Locate the cell with the specified text and output its [x, y] center coordinate. 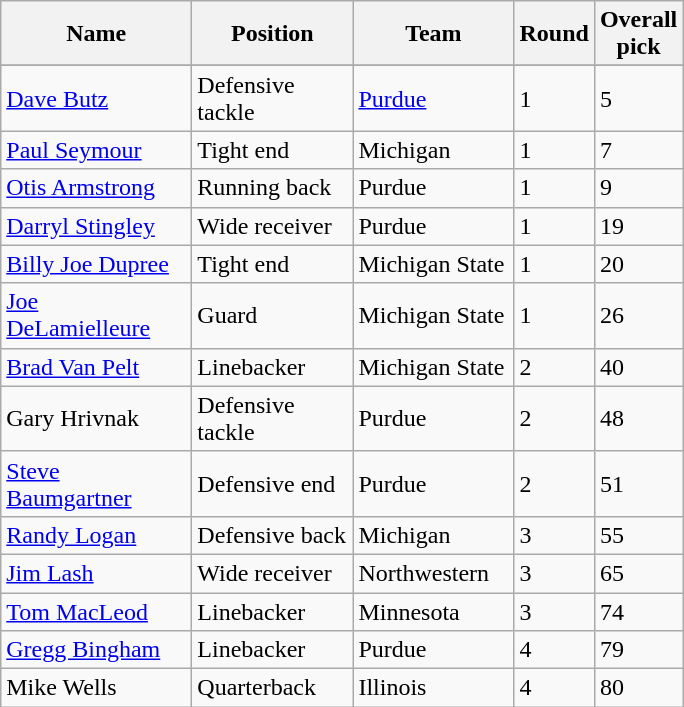
74 [638, 611]
Gregg Bingham [96, 650]
Dave Butz [96, 98]
55 [638, 535]
48 [638, 418]
Jim Lash [96, 573]
Minnesota [434, 611]
51 [638, 484]
26 [638, 316]
Gary Hrivnak [96, 418]
Running back [272, 188]
79 [638, 650]
Position [272, 34]
Name [96, 34]
Guard [272, 316]
Overall pick [638, 34]
Otis Armstrong [96, 188]
7 [638, 150]
Illinois [434, 688]
Billy Joe Dupree [96, 264]
Defensive end [272, 484]
20 [638, 264]
80 [638, 688]
19 [638, 226]
Round [554, 34]
40 [638, 367]
Northwestern [434, 573]
Darryl Stingley [96, 226]
Quarterback [272, 688]
Team [434, 34]
Joe DeLamielleure [96, 316]
Tom MacLeod [96, 611]
Paul Seymour [96, 150]
Mike Wells [96, 688]
Defensive back [272, 535]
Brad Van Pelt [96, 367]
5 [638, 98]
Steve Baumgartner [96, 484]
9 [638, 188]
Randy Logan [96, 535]
65 [638, 573]
